Find where the given text appears and provide that cell's center as [x, y] coordinate. 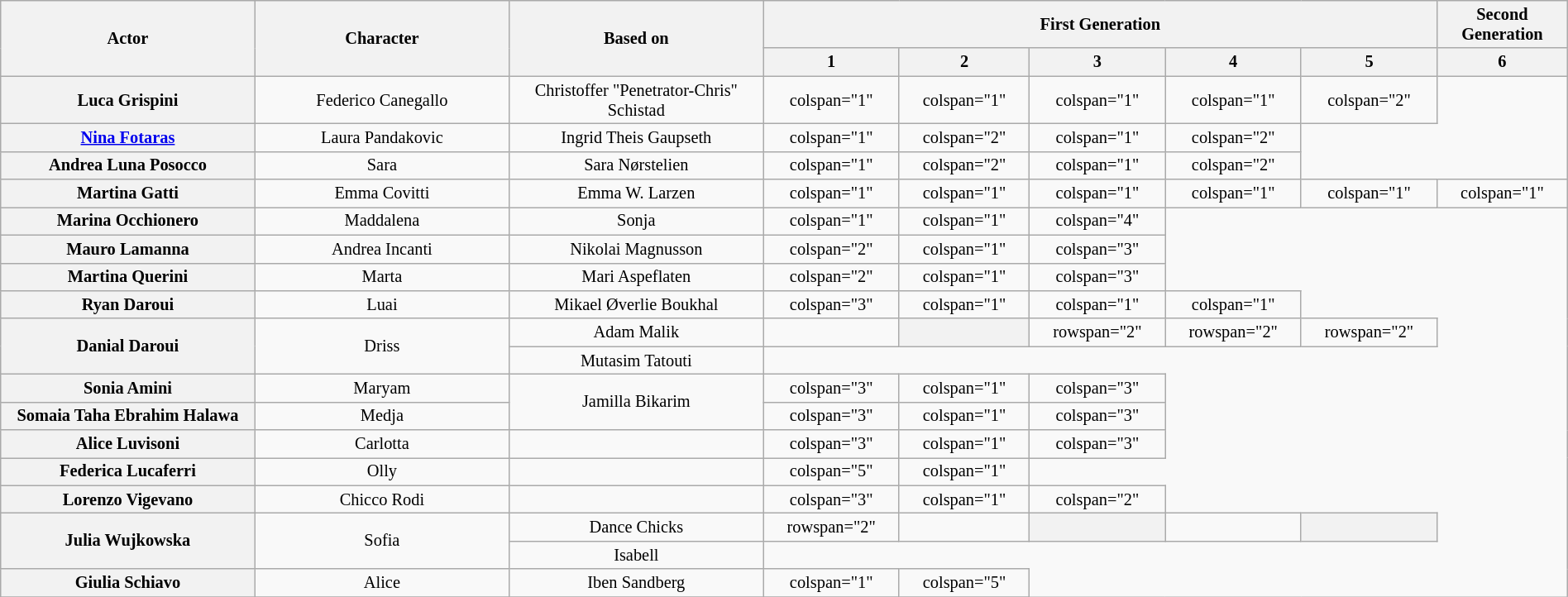
Maryam [382, 388]
Danial Daroui [127, 346]
Dance Chicks [637, 527]
First Generation [1100, 24]
Marta [382, 277]
Lorenzo Vigevano [127, 499]
Emma Covitti [382, 193]
Maddalena [382, 221]
Medja [382, 416]
Mutasim Tatouti [637, 361]
Somaia Taha Ebrahim Halawa [127, 416]
Based on [637, 38]
Second Generation [1503, 24]
Andrea Luna Posocco [127, 165]
Carlotta [382, 444]
Luca Grispini [127, 100]
Sara Nørstelien [637, 165]
Marina Occhionero [127, 221]
6 [1503, 62]
Jamilla Bikarim [637, 402]
Character [382, 38]
Federico Canegallo [382, 100]
Emma W. Larzen [637, 193]
Iben Sandberg [637, 583]
Martina Gatti [127, 193]
1 [831, 62]
Laura Pandakovic [382, 137]
Mauro Lamanna [127, 249]
Nikolai Magnusson [637, 249]
Ingrid Theis Gaupseth [637, 137]
colspan="4" [1097, 221]
Mari Aspeflaten [637, 277]
Sara [382, 165]
Federica Lucaferri [127, 471]
2 [964, 62]
Mikael Øverlie Boukhal [637, 304]
Actor [127, 38]
Sofia [382, 541]
Driss [382, 346]
Sonja [637, 221]
Martina Querini [127, 277]
Alice [382, 583]
Christoffer "Penetrator-Chris" Schistad [637, 100]
4 [1233, 62]
5 [1369, 62]
Julia Wujkowska [127, 541]
Luai [382, 304]
Nina Fotaras [127, 137]
Chicco Rodi [382, 499]
Olly [382, 471]
3 [1097, 62]
Andrea Incanti [382, 249]
Giulia Schiavo [127, 583]
Sonia Amini [127, 388]
Alice Luvisoni [127, 444]
Adam Malik [637, 332]
Isabell [637, 555]
Ryan Daroui [127, 304]
